Return the [X, Y] coordinate for the center point of the cell that contains the specified text.  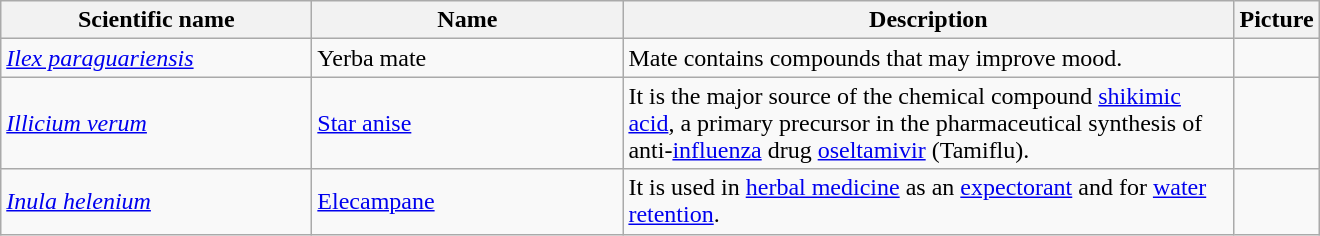
Elecampane [468, 202]
Star anise [468, 123]
Description [928, 20]
Picture [1276, 20]
Scientific name [156, 20]
Mate contains compounds that may improve mood. [928, 58]
Illicium verum [156, 123]
Ilex paraguariensis [156, 58]
It is used in herbal medicine as an expectorant and for water retention. [928, 202]
Name [468, 20]
Yerba mate [468, 58]
Inula helenium [156, 202]
